For the text-containing cell, return its midpoint in (X, Y) coordinate format. 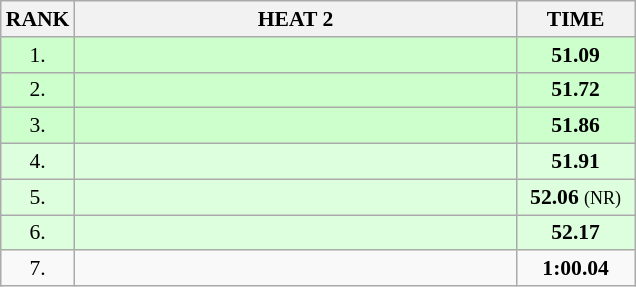
4. (38, 162)
7. (38, 269)
52.17 (576, 233)
51.91 (576, 162)
1. (38, 55)
2. (38, 90)
51.86 (576, 126)
1:00.04 (576, 269)
6. (38, 233)
3. (38, 126)
HEAT 2 (295, 19)
RANK (38, 19)
TIME (576, 19)
51.09 (576, 55)
51.72 (576, 90)
5. (38, 197)
52.06 (NR) (576, 197)
